For the text-containing cell, return its midpoint in (x, y) coordinate format. 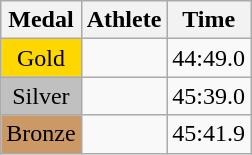
Silver (41, 96)
44:49.0 (209, 58)
Medal (41, 20)
Bronze (41, 134)
45:39.0 (209, 96)
45:41.9 (209, 134)
Gold (41, 58)
Time (209, 20)
Athlete (124, 20)
